For the text-containing cell, return its midpoint in [x, y] coordinate format. 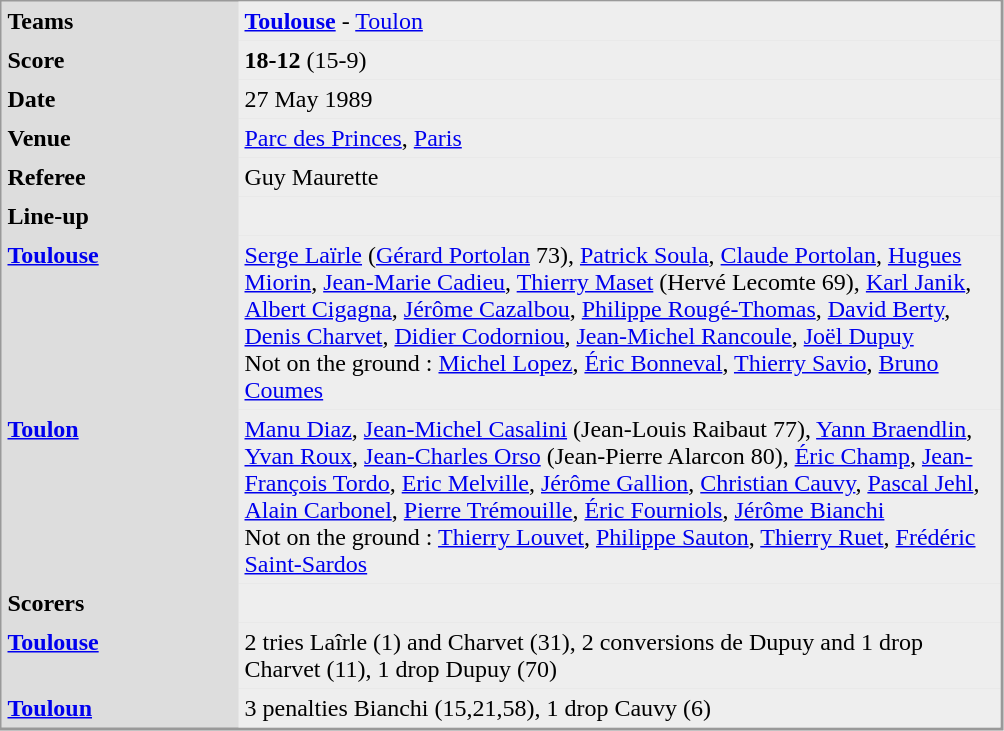
Parc des Princes, Paris [619, 138]
Referee [120, 178]
Touloun [120, 708]
2 tries Laîrle (1) and Charvet (31), 2 conversions de Dupuy and 1 drop Charvet (11), 1 drop Dupuy (70) [619, 655]
18-12 (15-9) [619, 60]
Score [120, 60]
27 May 1989 [619, 100]
Teams [120, 22]
Guy Maurette [619, 178]
Venue [120, 138]
Toulon [120, 497]
Date [120, 100]
Line-up [120, 216]
3 penalties Bianchi (15,21,58), 1 drop Cauvy (6) [619, 708]
Toulouse - Toulon [619, 22]
Scorers [120, 604]
